From the cell containing the given text, extract its center point as [X, Y] coordinate. 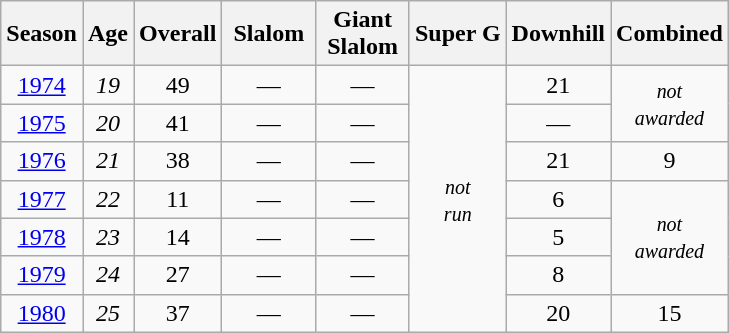
Downhill [558, 34]
15 [670, 313]
38 [178, 161]
11 [178, 199]
1978 [42, 237]
24 [108, 275]
Slalom [269, 34]
1977 [42, 199]
22 [108, 199]
14 [178, 237]
25 [108, 313]
23 [108, 237]
49 [178, 85]
1974 [42, 85]
Age [108, 34]
9 [670, 161]
1975 [42, 123]
5 [558, 237]
37 [178, 313]
41 [178, 123]
Season [42, 34]
1980 [42, 313]
1979 [42, 275]
Combined [670, 34]
6 [558, 199]
8 [558, 275]
Overall [178, 34]
Giant Slalom [363, 34]
27 [178, 275]
1976 [42, 161]
notrun [458, 199]
Super G [458, 34]
19 [108, 85]
